Search for the cell housing the specified text and yield its (X, Y) center coordinate. 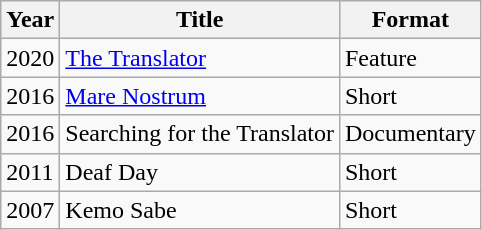
2011 (30, 172)
The Translator (200, 58)
Searching for the Translator (200, 134)
Feature (410, 58)
Kemo Sabe (200, 210)
Title (200, 20)
Deaf Day (200, 172)
Documentary (410, 134)
Mare Nostrum (200, 96)
2020 (30, 58)
Format (410, 20)
2007 (30, 210)
Year (30, 20)
